Search for the cell housing the specified text and yield its [x, y] center coordinate. 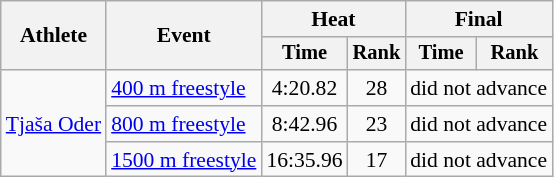
400 m freestyle [184, 88]
Final [478, 19]
Heat [333, 19]
Athlete [54, 36]
Event [184, 36]
4:20.82 [304, 88]
800 m freestyle [184, 124]
23 [377, 124]
8:42.96 [304, 124]
Tjaša Oder [54, 124]
28 [377, 88]
